Locate the cell with the specified text and output its [x, y] center coordinate. 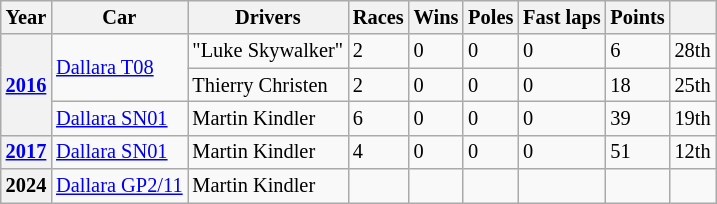
Dallara T08 [119, 68]
2024 [26, 186]
Thierry Christen [268, 85]
Dallara GP2/11 [119, 186]
Poles [490, 17]
2017 [26, 152]
Fast laps [562, 17]
Points [638, 17]
Races [378, 17]
Year [26, 17]
Wins [436, 17]
"Luke Skywalker" [268, 51]
2016 [26, 84]
19th [693, 118]
Car [119, 17]
4 [378, 152]
12th [693, 152]
39 [638, 118]
28th [693, 51]
25th [693, 85]
Drivers [268, 17]
18 [638, 85]
51 [638, 152]
